Extract the (X, Y) coordinate from the center of the cell holding the provided text.  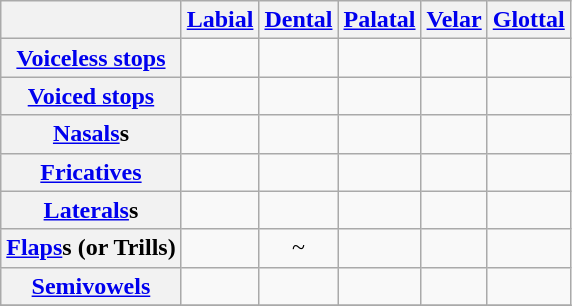
Labial (220, 20)
Semivowels (91, 286)
Nasalss (91, 134)
~ (298, 248)
Velar (454, 20)
Flapss (or Trills) (91, 248)
Voiceless stops (91, 58)
Glottal (528, 20)
Lateralss (91, 210)
Voiced stops (91, 96)
Dental (298, 20)
Fricatives (91, 172)
Palatal (380, 20)
